Capture the cell that displays the provided text and extract its [x, y] central coordinate. 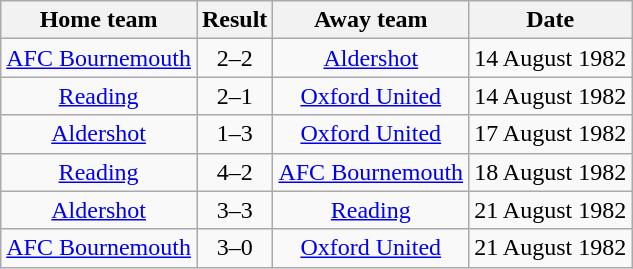
2–1 [234, 96]
3–0 [234, 248]
18 August 1982 [550, 172]
3–3 [234, 210]
17 August 1982 [550, 134]
Result [234, 20]
4–2 [234, 172]
1–3 [234, 134]
Home team [99, 20]
2–2 [234, 58]
Date [550, 20]
Away team [371, 20]
